Detect which cell encompasses the target text, then output its [x, y] center coordinate. 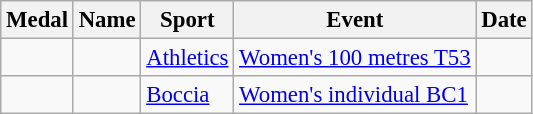
Women's individual BC1 [355, 95]
Name [107, 20]
Event [355, 20]
Date [504, 20]
Athletics [188, 58]
Sport [188, 20]
Women's 100 metres T53 [355, 58]
Boccia [188, 95]
Medal [38, 20]
